Detect which cell encompasses the target text, then output its [x, y] center coordinate. 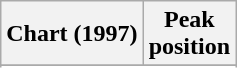
Peakposition [189, 34]
Chart (1997) [72, 34]
